From the cell containing the given text, extract its center point as (x, y) coordinate. 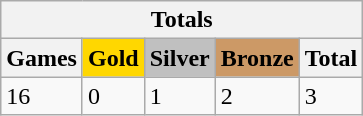
3 (331, 96)
2 (257, 96)
Gold (113, 58)
Bronze (257, 58)
Totals (182, 20)
0 (113, 96)
Total (331, 58)
Games (42, 58)
Silver (180, 58)
1 (180, 96)
16 (42, 96)
